From the cell containing the given text, extract its center point as [X, Y] coordinate. 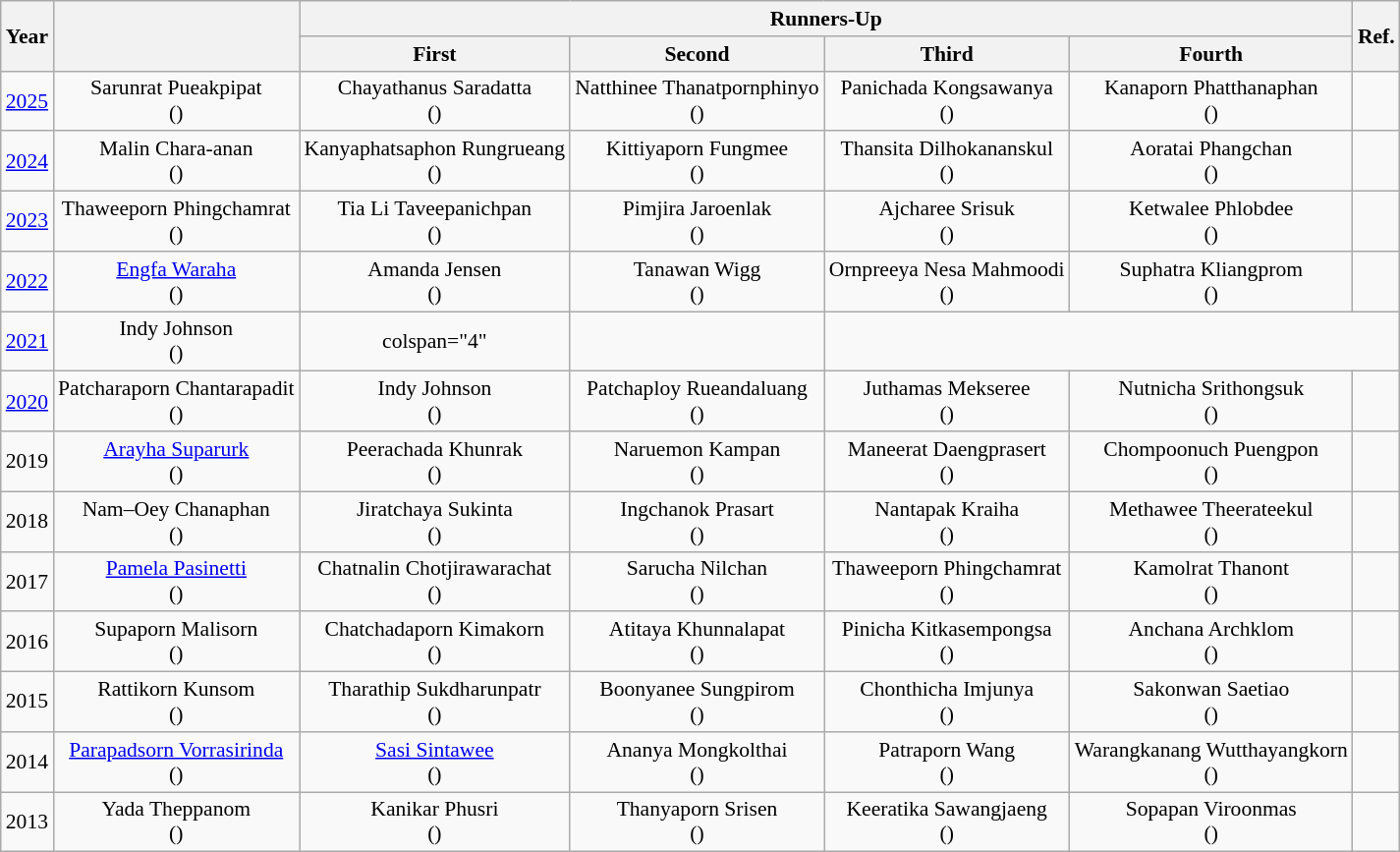
2014 [28, 763]
Runners-Up [826, 19]
Kanyaphatsaphon Rungrueang() [435, 161]
Natthinee Thanatpornphinyo() [698, 100]
Nantapak Kraiha() [947, 521]
2016 [28, 643]
Pimjira Jaroenlak() [698, 222]
Kamolrat Thanont() [1211, 582]
2015 [28, 702]
Juthamas Mekseree() [947, 401]
Amanda Jensen () [435, 281]
Chompoonuch Puengpon() [1211, 462]
2021 [28, 342]
Third [947, 54]
Warangkanang Wutthayangkorn() [1211, 763]
2022 [28, 281]
2023 [28, 222]
Suphatra Kliangprom() [1211, 281]
Nam–Oey Chanaphan() [176, 521]
Chatchadaporn Kimakorn() [435, 643]
Ref. [1376, 35]
2020 [28, 401]
Chonthicha Imjunya() [947, 702]
Sarucha Nilchan() [698, 582]
Second [698, 54]
Nutnicha Srithongsuk() [1211, 401]
Naruemon Kampan() [698, 462]
Chayathanus Saradatta() [435, 100]
Tia Li Taveepanichpan() [435, 222]
Kittiyaporn Fungmee() [698, 161]
Yada Theppanom() [176, 822]
Pamela Pasinetti() [176, 582]
Sarunrat Pueakpipat() [176, 100]
Arayha Suparurk() [176, 462]
Kanikar Phusri() [435, 822]
Tanawan Wigg() [698, 281]
2018 [28, 521]
Methawee Theerateekul() [1211, 521]
Fourth [1211, 54]
2013 [28, 822]
2025 [28, 100]
Chatnalin Chotjirawarachat() [435, 582]
Thanyaporn Srisen() [698, 822]
Anchana Archklom() [1211, 643]
2017 [28, 582]
Rattikorn Kunsom() [176, 702]
colspan="4" [435, 342]
2024 [28, 161]
Patraporn Wang() [947, 763]
Jiratchaya Sukinta() [435, 521]
Aoratai Phangchan() [1211, 161]
Malin Chara-anan() [176, 161]
Engfa Waraha() [176, 281]
2019 [28, 462]
Ananya Mongkolthai() [698, 763]
Ornpreeya Nesa Mahmoodi() [947, 281]
Tharathip Sukdharunpatr() [435, 702]
Sasi Sintawee() [435, 763]
Boonyanee Sungpirom() [698, 702]
Atitaya Khunnalapat() [698, 643]
Year [28, 35]
Sopapan Viroonmas() [1211, 822]
Ajcharee Srisuk() [947, 222]
Parapadsorn Vorrasirinda() [176, 763]
Patcharaporn Chantarapadit() [176, 401]
Ketwalee Phlobdee() [1211, 222]
First [435, 54]
Peerachada Khunrak() [435, 462]
Keeratika Sawangjaeng() [947, 822]
Panichada Kongsawanya() [947, 100]
Ingchanok Prasart() [698, 521]
Pinicha Kitkasempongsa() [947, 643]
Thansita Dilhokananskul() [947, 161]
Maneerat Daengprasert() [947, 462]
Patchaploy Rueandaluang() [698, 401]
Kanaporn Phatthanaphan() [1211, 100]
Sakonwan Saetiao() [1211, 702]
Supaporn Malisorn() [176, 643]
